For the text-containing cell, return its midpoint in (X, Y) coordinate format. 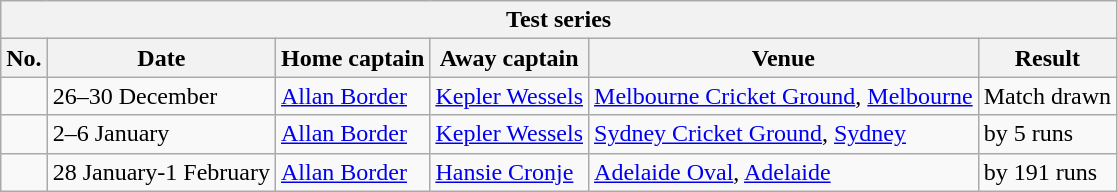
No. (24, 58)
Venue (784, 58)
Sydney Cricket Ground, Sydney (784, 134)
28 January-1 February (161, 172)
26–30 December (161, 96)
Adelaide Oval, Adelaide (784, 172)
Match drawn (1047, 96)
Home captain (352, 58)
Date (161, 58)
2–6 January (161, 134)
Result (1047, 58)
Test series (559, 20)
Melbourne Cricket Ground, Melbourne (784, 96)
by 191 runs (1047, 172)
Hansie Cronje (510, 172)
by 5 runs (1047, 134)
Away captain (510, 58)
